Search for the cell housing the specified text and yield its [x, y] center coordinate. 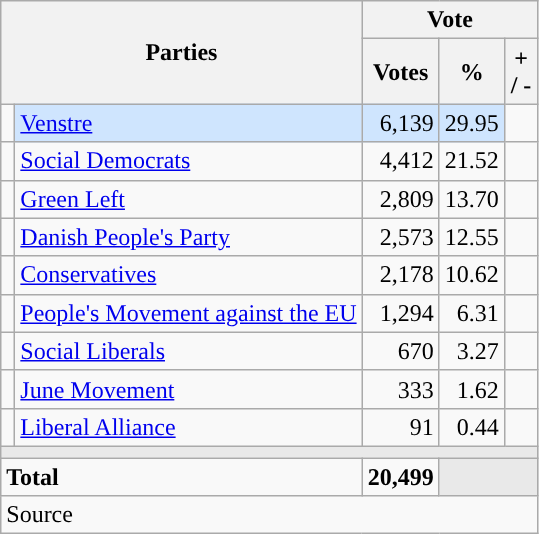
10.62 [472, 275]
21.52 [472, 161]
3.27 [472, 351]
Vote [450, 20]
13.70 [472, 199]
Danish People's Party [188, 237]
2,178 [400, 275]
670 [400, 351]
6.31 [472, 313]
Liberal Alliance [188, 427]
0.44 [472, 427]
20,499 [400, 477]
Source [270, 515]
Parties [182, 52]
Green Left [188, 199]
1.62 [472, 389]
29.95 [472, 123]
+ / - [521, 72]
Social Liberals [188, 351]
2,809 [400, 199]
4,412 [400, 161]
1,294 [400, 313]
2,573 [400, 237]
333 [400, 389]
Conservatives [188, 275]
Social Democrats [188, 161]
People's Movement against the EU [188, 313]
Venstre [188, 123]
Total [182, 477]
6,139 [400, 123]
91 [400, 427]
12.55 [472, 237]
Votes [400, 72]
% [472, 72]
June Movement [188, 389]
